For the text-containing cell, return its midpoint in (x, y) coordinate format. 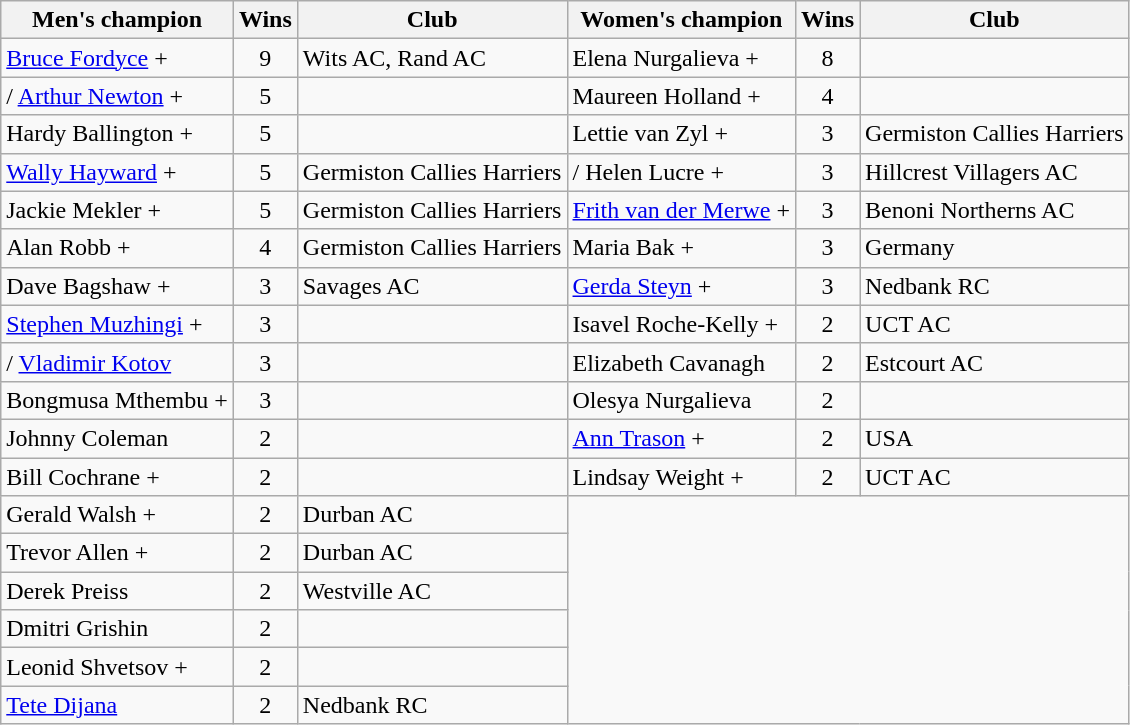
Tete Dijana (118, 705)
Germany (995, 248)
/ Vladimir Kotov (118, 362)
Maria Bak + (682, 248)
Elizabeth Cavanagh (682, 362)
Ann Trason + (682, 438)
Westville AC (432, 591)
Women's champion (682, 20)
/ Arthur Newton + (118, 96)
Estcourt AC (995, 362)
Jackie Mekler + (118, 210)
Lettie van Zyl + (682, 134)
Bruce Fordyce + (118, 58)
Dave Bagshaw + (118, 286)
Benoni Northerns AC (995, 210)
Gerda Steyn + (682, 286)
Olesya Nurgalieva (682, 400)
Gerald Walsh + (118, 515)
/ Helen Lucre + (682, 172)
Savages AC (432, 286)
Trevor Allen + (118, 553)
Men's champion (118, 20)
Leonid Shvetsov + (118, 667)
USA (995, 438)
Dmitri Grishin (118, 629)
Wally Hayward + (118, 172)
Stephen Muzhingi + (118, 324)
Bongmusa Mthembu + (118, 400)
Hillcrest Villagers AC (995, 172)
8 (828, 58)
Frith van der Merwe + (682, 210)
Maureen Holland + (682, 96)
Bill Cochrane + (118, 477)
Derek Preiss (118, 591)
Alan Robb + (118, 248)
Wits AC, Rand AC (432, 58)
Hardy Ballington + (118, 134)
Johnny Coleman (118, 438)
Lindsay Weight + (682, 477)
9 (265, 58)
Isavel Roche-Kelly + (682, 324)
Elena Nurgalieva + (682, 58)
